Provide the (X, Y) coordinate of the cell's center where the given text is located.  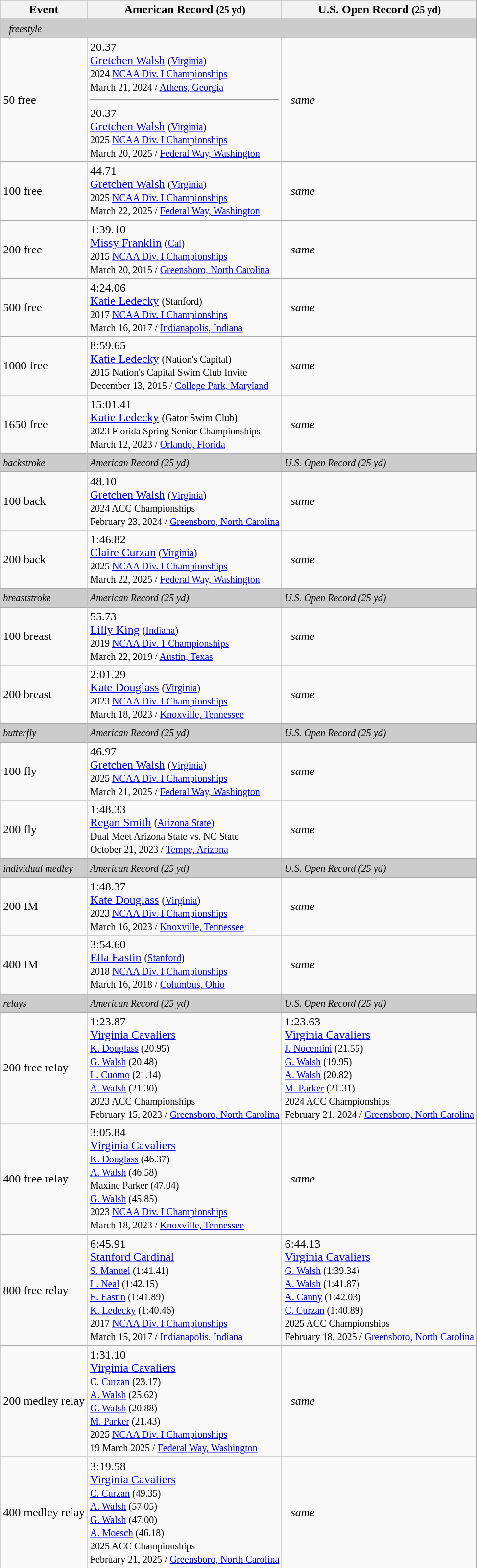
200 IM (44, 906)
1:39.10 Missy Franklin (Cal) 2015 NCAA Div. I Championships March 20, 2015 / Greensboro, North Carolina (185, 250)
46.97 Gretchen Walsh (Virginia) 2025 NCAA Div. I Championships March 21, 2025 / Federal Way, Washington (185, 771)
55.73 Lilly King (Indiana) 2019 NCAA Div. 1 Championships March 22, 2019 / Austin, Texas (185, 636)
200 free relay (44, 1068)
50 free (44, 100)
1000 free (44, 366)
1650 free (44, 424)
100 free (44, 191)
Event (44, 10)
100 breast (44, 636)
200 free (44, 250)
1:48.37 Kate Douglass (Virginia) 2023 NCAA Div. I Championships March 16, 2023 / Knoxville, Tennessee (185, 906)
100 back (44, 501)
8:59.65 Katie Ledecky (Nation's Capital) 2015 Nation's Capital Swim Club Invite December 13, 2015 / College Park, Maryland (185, 366)
1:48.33 Regan Smith (Arizona State) Dual Meet Arizona State vs. NC State October 21, 2023 / Tempe, Arizona (185, 830)
200 fly (44, 830)
1:46.82 Claire Curzan (Virginia) 2025 NCAA Div. I Championships March 22, 2025 / Federal Way, Washington (185, 559)
15:01.41 Katie Ledecky (Gator Swim Club) 2023 Florida Spring Senior Championships March 12, 2023 / Orlando, Florida (185, 424)
48.10 Gretchen Walsh (Virginia) 2024 ACC Championships February 23, 2024 / Greensboro, North Carolina (185, 501)
butterfly (44, 733)
4:24.06 Katie Ledecky (Stanford) 2017 NCAA Div. I Championships March 16, 2017 / Indianapolis, Indiana (185, 307)
100 fly (44, 771)
2:01.29 Kate Douglass (Virginia) 2023 NCAA Div. I Championships March 18, 2023 / Knoxville, Tennessee (185, 695)
400 IM (44, 965)
individual medley (44, 868)
freestyle (239, 28)
400 medley relay (44, 1512)
200 breast (44, 695)
backstroke (44, 462)
breaststroke (44, 597)
800 free relay (44, 1290)
200 medley relay (44, 1401)
relays (44, 1003)
3:54.60 Ella Eastin (Stanford) 2018 NCAA Div. I Championships March 16, 2018 / Columbus, Ohio (185, 965)
200 back (44, 559)
44.71 Gretchen Walsh (Virginia) 2025 NCAA Div. I Championships March 22, 2025 / Federal Way, Washington (185, 191)
500 free (44, 307)
400 free relay (44, 1179)
